Return (X, Y) of the center of cell containing provided text 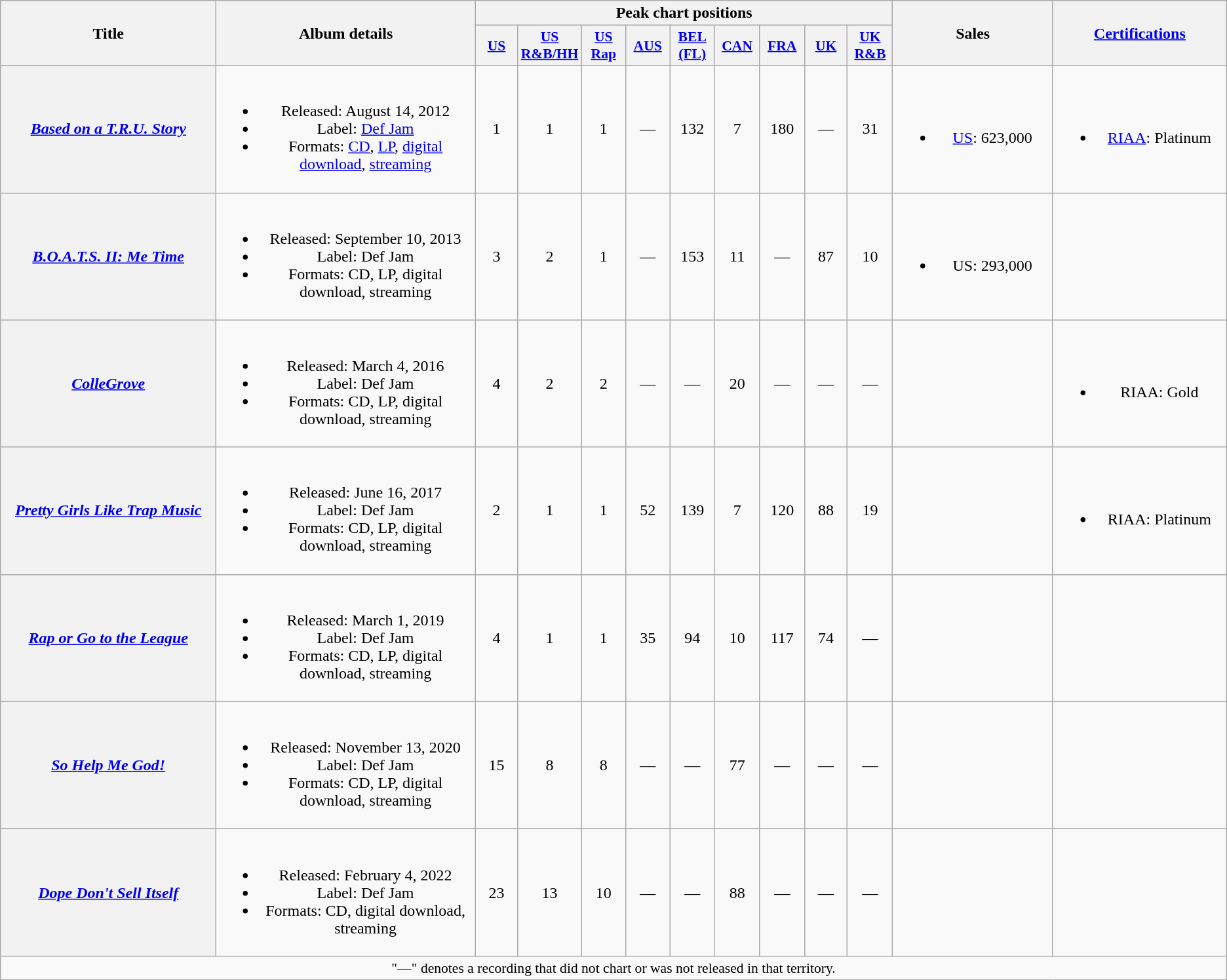
Peak chart positions (684, 13)
USR&B/HH (550, 46)
153 (692, 256)
AUS (648, 46)
Dope Don't Sell Itself (109, 892)
11 (737, 256)
Certifications (1139, 33)
FRA (782, 46)
87 (826, 256)
Released: June 16, 2017Label: Def JamFormats: CD, LP, digital download, streaming (346, 511)
35 (648, 638)
Rap or Go to the League (109, 638)
Released: November 13, 2020Label: Def JamFormats: CD, LP, digital download, streaming (346, 765)
UK (826, 46)
74 (826, 638)
139 (692, 511)
B.O.A.T.S. II: Me Time (109, 256)
CAN (737, 46)
Released: September 10, 2013Label: Def JamFormats: CD, LP, digital download, streaming (346, 256)
US (496, 46)
Released: March 4, 2016Label: Def JamFormats: CD, LP, digital download, streaming (346, 383)
117 (782, 638)
132 (692, 129)
Released: March 1, 2019Label: Def JamFormats: CD, LP, digital download, streaming (346, 638)
ColleGrove (109, 383)
UKR&B (870, 46)
Sales (973, 33)
13 (550, 892)
Album details (346, 33)
77 (737, 765)
"—" denotes a recording that did not chart or was not released in that territory. (613, 968)
120 (782, 511)
Released: August 14, 2012Label: Def JamFormats: CD, LP, digital download, streaming (346, 129)
So Help Me God! (109, 765)
Released: February 4, 2022Label: Def JamFormats: CD, digital download, streaming (346, 892)
180 (782, 129)
US: 293,000 (973, 256)
US: 623,000 (973, 129)
15 (496, 765)
RIAA: Gold (1139, 383)
Title (109, 33)
94 (692, 638)
USRap (603, 46)
19 (870, 511)
23 (496, 892)
20 (737, 383)
3 (496, 256)
Based on a T.R.U. Story (109, 129)
52 (648, 511)
BEL(FL) (692, 46)
31 (870, 129)
Pretty Girls Like Trap Music (109, 511)
